Detect which cell encompasses the target text, then output its (X, Y) center coordinate. 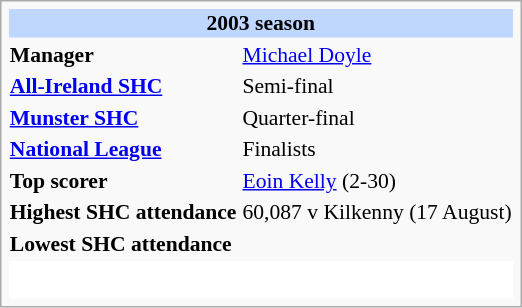
60,087 v Kilkenny (17 August) (377, 212)
Finalists (377, 149)
Eoin Kelly (2-30) (377, 180)
Semi-final (377, 86)
All-Ireland SHC (123, 86)
National League (123, 149)
2003 season (260, 23)
Lowest SHC attendance (123, 243)
Quarter-final (377, 117)
Munster SHC (123, 117)
Michael Doyle (377, 54)
Top scorer (123, 180)
Highest SHC attendance (123, 212)
Manager (123, 54)
